From the cell containing the given text, extract its center point as (x, y) coordinate. 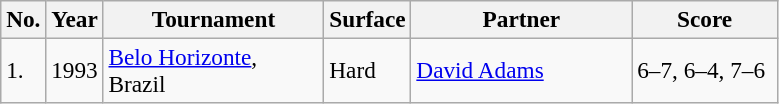
David Adams (522, 70)
Score (705, 19)
Belo Horizonte, Brazil (214, 70)
1993 (74, 70)
No. (24, 19)
Hard (368, 70)
6–7, 6–4, 7–6 (705, 70)
Partner (522, 19)
Surface (368, 19)
Tournament (214, 19)
Year (74, 19)
1. (24, 70)
